Determine the (X, Y) coordinate at the center of the cell enclosing the given text.  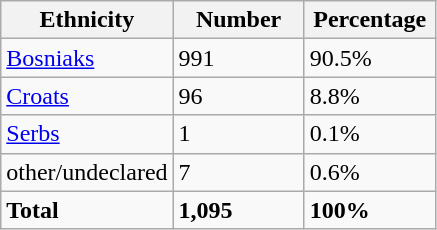
1 (238, 134)
other/undeclared (87, 172)
100% (370, 210)
8.8% (370, 96)
1,095 (238, 210)
Number (238, 20)
96 (238, 96)
Ethnicity (87, 20)
0.6% (370, 172)
Serbs (87, 134)
90.5% (370, 58)
7 (238, 172)
Croats (87, 96)
Bosniaks (87, 58)
991 (238, 58)
Total (87, 210)
Percentage (370, 20)
0.1% (370, 134)
